For the text-containing cell, return its midpoint in [X, Y] coordinate format. 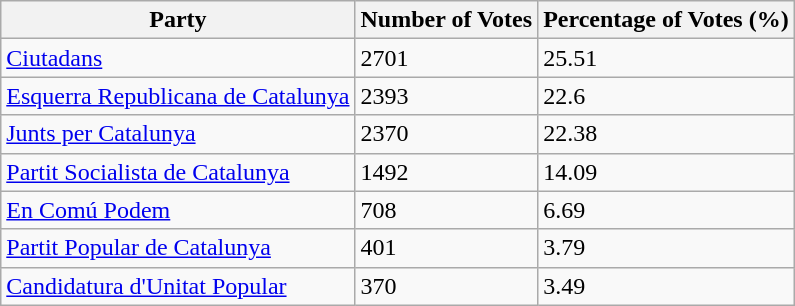
Percentage of Votes (%) [666, 20]
Party [178, 20]
Candidatura d'Unitat Popular [178, 286]
2701 [446, 58]
Ciutadans [178, 58]
Partit Socialista de Catalunya [178, 172]
25.51 [666, 58]
22.6 [666, 96]
Partit Popular de Catalunya [178, 248]
2370 [446, 134]
En Comú Podem [178, 210]
401 [446, 248]
Esquerra Republicana de Catalunya [178, 96]
Number of Votes [446, 20]
3.49 [666, 286]
3.79 [666, 248]
370 [446, 286]
2393 [446, 96]
22.38 [666, 134]
708 [446, 210]
14.09 [666, 172]
Junts per Catalunya [178, 134]
1492 [446, 172]
6.69 [666, 210]
